For the text-containing cell, return its midpoint in [x, y] coordinate format. 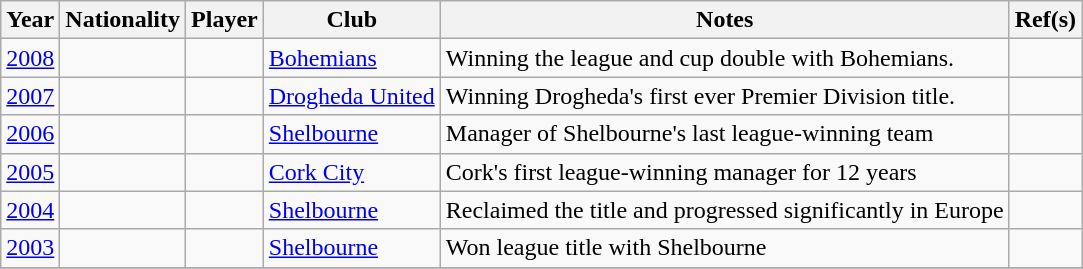
Year [30, 20]
2007 [30, 96]
Cork City [352, 172]
2006 [30, 134]
2004 [30, 210]
Notes [724, 20]
Cork's first league-winning manager for 12 years [724, 172]
Club [352, 20]
Winning Drogheda's first ever Premier Division title. [724, 96]
Manager of Shelbourne's last league-winning team [724, 134]
Drogheda United [352, 96]
Bohemians [352, 58]
2005 [30, 172]
Ref(s) [1045, 20]
Won league title with Shelbourne [724, 248]
Player [225, 20]
2003 [30, 248]
Nationality [123, 20]
2008 [30, 58]
Reclaimed the title and progressed significantly in Europe [724, 210]
Winning the league and cup double with Bohemians. [724, 58]
